Determine the (x, y) coordinate at the center of the cell enclosing the given text.  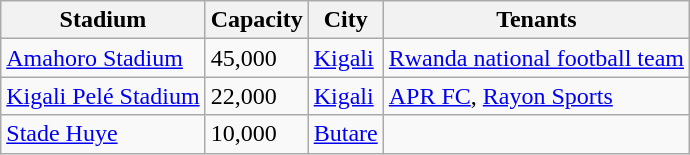
45,000 (256, 58)
City (346, 20)
APR FC, Rayon Sports (536, 96)
Amahoro Stadium (103, 58)
Rwanda national football team (536, 58)
10,000 (256, 134)
Tenants (536, 20)
Butare (346, 134)
22,000 (256, 96)
Stade Huye (103, 134)
Stadium (103, 20)
Capacity (256, 20)
Kigali Pelé Stadium (103, 96)
